Pinpoint the cell where the given text exists, returning its (x, y) midpoint coordinate. 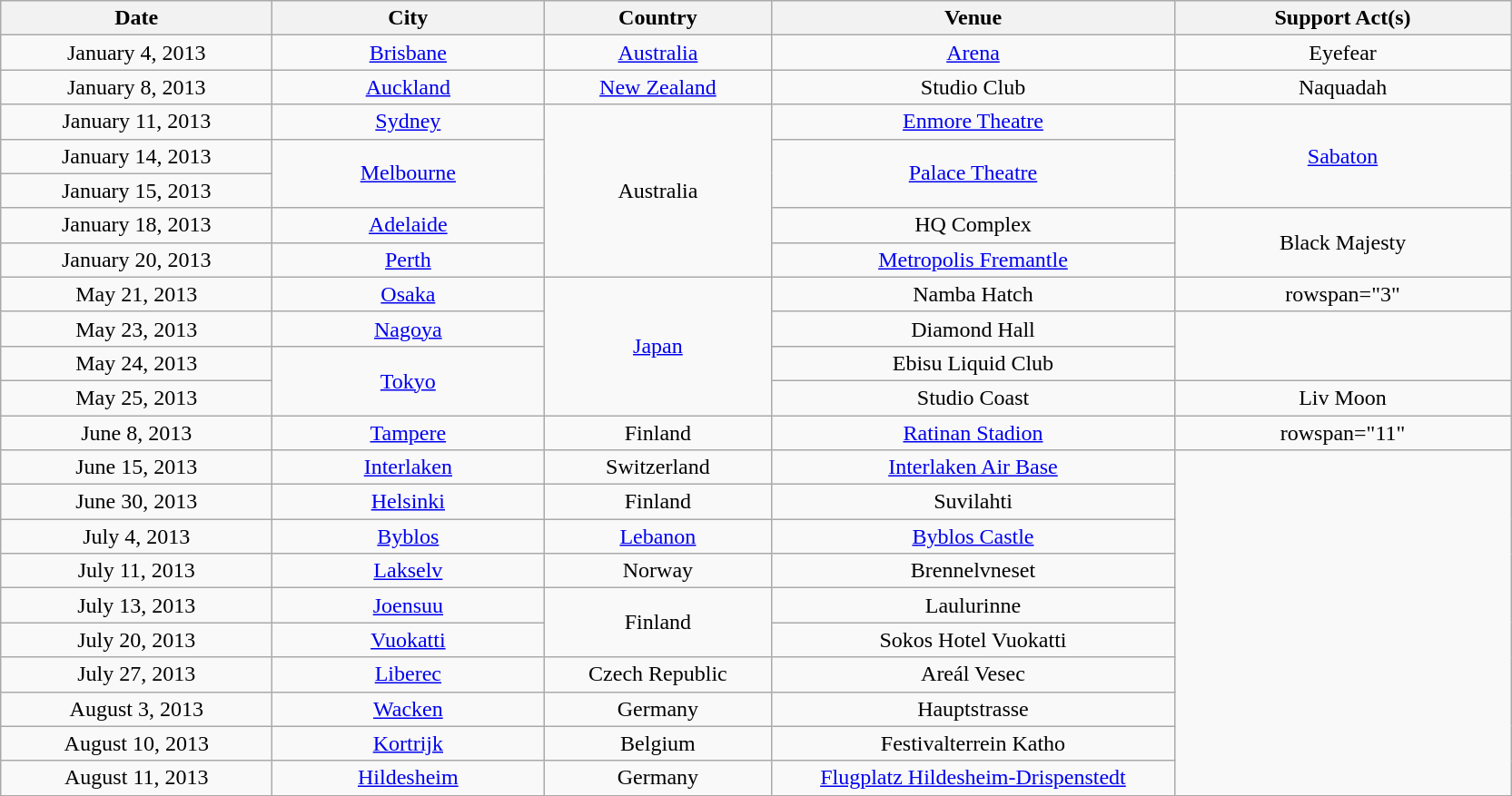
Sabaton (1342, 156)
Interlaken (409, 467)
Diamond Hall (973, 329)
New Zealand (657, 87)
Arena (973, 53)
Nagoya (409, 329)
Enmore Theatre (973, 122)
Auckland (409, 87)
City (409, 18)
January 18, 2013 (136, 225)
Byblos (409, 536)
Czech Republic (657, 674)
Venue (973, 18)
Osaka (409, 294)
May 25, 2013 (136, 398)
Date (136, 18)
Joensuu (409, 605)
July 11, 2013 (136, 571)
Suvilahti (973, 502)
Laulurinne (973, 605)
Byblos Castle (973, 536)
Wacken (409, 709)
January 14, 2013 (136, 156)
Black Majesty (1342, 242)
Ebisu Liquid Club (973, 363)
Vuokatti (409, 640)
August 11, 2013 (136, 778)
January 4, 2013 (136, 53)
July 4, 2013 (136, 536)
Switzerland (657, 467)
Namba Hatch (973, 294)
Metropolis Fremantle (973, 260)
Japan (657, 346)
May 24, 2013 (136, 363)
August 3, 2013 (136, 709)
Belgium (657, 743)
June 8, 2013 (136, 433)
Studio Club (973, 87)
Palace Theatre (973, 173)
Lakselv (409, 571)
January 11, 2013 (136, 122)
Norway (657, 571)
August 10, 2013 (136, 743)
Tokyo (409, 380)
Kortrijk (409, 743)
May 23, 2013 (136, 329)
Flugplatz Hildesheim-Drispenstedt (973, 778)
Adelaide (409, 225)
Sokos Hotel Vuokatti (973, 640)
January 20, 2013 (136, 260)
Liberec (409, 674)
Country (657, 18)
May 21, 2013 (136, 294)
Hauptstrasse (973, 709)
Lebanon (657, 536)
Naquadah (1342, 87)
July 27, 2013 (136, 674)
June 30, 2013 (136, 502)
January 15, 2013 (136, 191)
January 8, 2013 (136, 87)
rowspan="11" (1342, 433)
HQ Complex (973, 225)
Hildesheim (409, 778)
Helsinki (409, 502)
Studio Coast (973, 398)
Perth (409, 260)
Brennelvneset (973, 571)
rowspan="3" (1342, 294)
Sydney (409, 122)
Interlaken Air Base (973, 467)
July 20, 2013 (136, 640)
June 15, 2013 (136, 467)
Brisbane (409, 53)
Areál Vesec (973, 674)
July 13, 2013 (136, 605)
Support Act(s) (1342, 18)
Melbourne (409, 173)
Tampere (409, 433)
Liv Moon (1342, 398)
Eyefear (1342, 53)
Festivalterrein Katho (973, 743)
Ratinan Stadion (973, 433)
